Locate the cell with the specified text and output its (x, y) center coordinate. 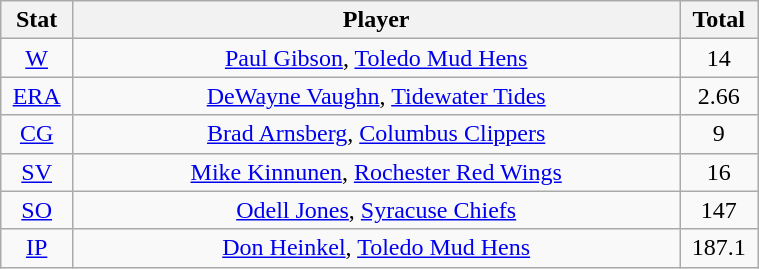
16 (719, 172)
Stat (37, 20)
W (37, 58)
DeWayne Vaughn, Tidewater Tides (376, 96)
9 (719, 134)
CG (37, 134)
Mike Kinnunen, Rochester Red Wings (376, 172)
Total (719, 20)
187.1 (719, 248)
IP (37, 248)
Brad Arnsberg, Columbus Clippers (376, 134)
147 (719, 210)
Odell Jones, Syracuse Chiefs (376, 210)
SO (37, 210)
SV (37, 172)
ERA (37, 96)
Don Heinkel, Toledo Mud Hens (376, 248)
14 (719, 58)
Player (376, 20)
2.66 (719, 96)
Paul Gibson, Toledo Mud Hens (376, 58)
